Extract the [x, y] coordinate from the center of the cell holding the provided text.  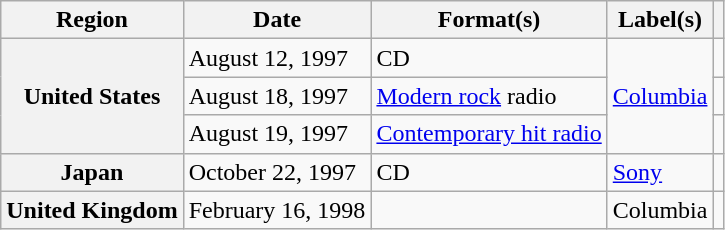
August 12, 1997 [277, 58]
Date [277, 20]
United Kingdom [92, 210]
Sony [660, 172]
Japan [92, 172]
Contemporary hit radio [489, 134]
Label(s) [660, 20]
October 22, 1997 [277, 172]
Region [92, 20]
Format(s) [489, 20]
Modern rock radio [489, 96]
United States [92, 96]
August 19, 1997 [277, 134]
August 18, 1997 [277, 96]
February 16, 1998 [277, 210]
